Capture the cell that displays the provided text and extract its [X, Y] central coordinate. 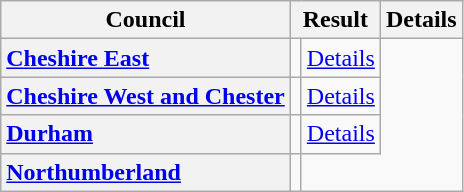
Durham [146, 134]
Result [335, 20]
Council [146, 20]
Cheshire West and Chester [146, 96]
Cheshire East [146, 58]
Northumberland [146, 172]
